For the text-containing cell, return its midpoint in (x, y) coordinate format. 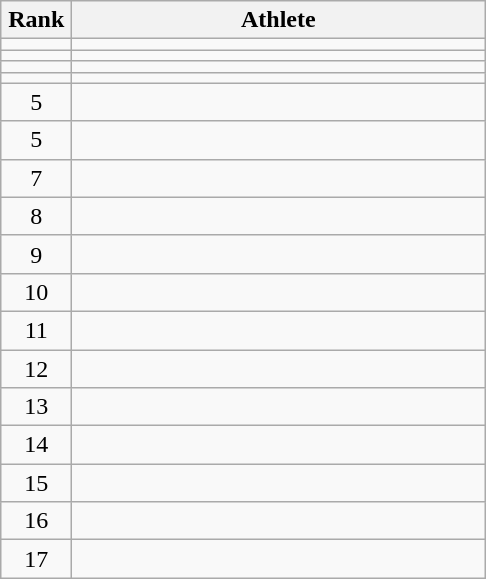
10 (36, 292)
Athlete (278, 20)
17 (36, 559)
12 (36, 369)
7 (36, 178)
9 (36, 254)
14 (36, 445)
Rank (36, 20)
13 (36, 407)
8 (36, 216)
16 (36, 521)
15 (36, 483)
11 (36, 330)
